For the text-containing cell, return its midpoint in (X, Y) coordinate format. 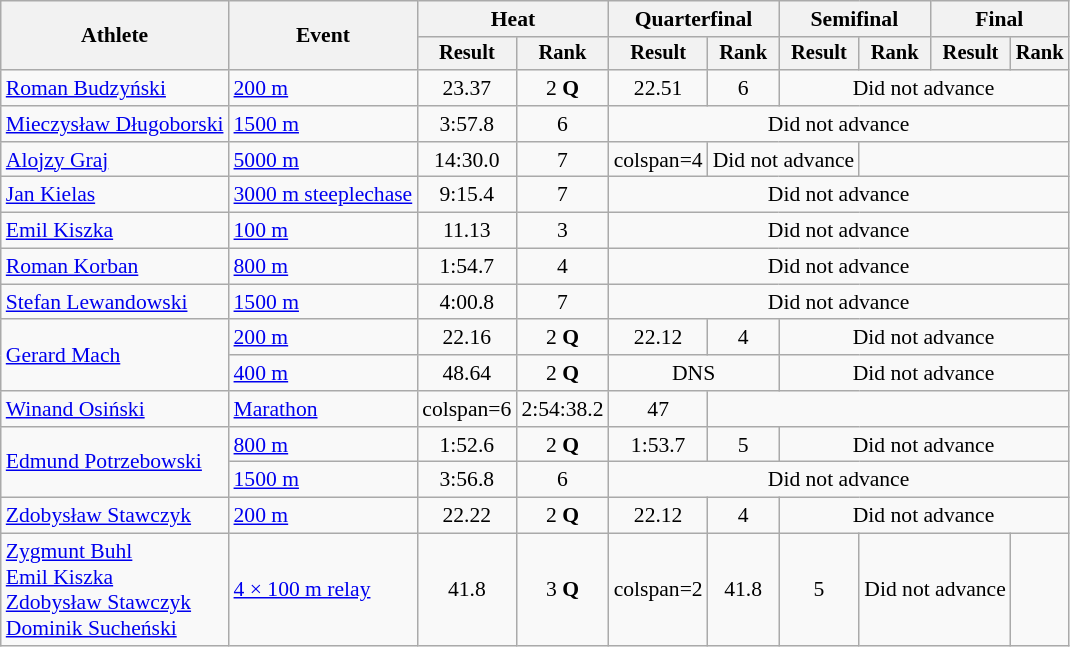
Quarterfinal (694, 19)
Jan Kielas (115, 195)
22.22 (466, 516)
3 (562, 231)
Heat (512, 19)
3:57.8 (466, 124)
Stefan Lewandowski (115, 302)
22.51 (658, 88)
11.13 (466, 231)
22.16 (466, 338)
3000 m steeplechase (324, 195)
23.37 (466, 88)
48.64 (466, 373)
Athlete (115, 36)
3:56.8 (466, 480)
Gerard Mach (115, 356)
Final (999, 19)
colspan=2 (658, 590)
1:52.6 (466, 445)
4:00.8 (466, 302)
Semifinal (855, 19)
2:54:38.2 (562, 409)
Zygmunt BuhlEmil KiszkaZdobysław StawczykDominik Sucheński (115, 590)
5000 m (324, 160)
Marathon (324, 409)
9:15.4 (466, 195)
400 m (324, 373)
Emil Kiszka (115, 231)
DNS (694, 373)
colspan=6 (466, 409)
Mieczysław Długoborski (115, 124)
colspan=4 (658, 160)
4 × 100 m relay (324, 590)
Edmund Potrzebowski (115, 462)
3 Q (562, 590)
47 (658, 409)
Alojzy Graj (115, 160)
14:30.0 (466, 160)
1:54.7 (466, 267)
1:53.7 (658, 445)
Winand Osiński (115, 409)
Roman Korban (115, 267)
Event (324, 36)
Zdobysław Stawczyk (115, 516)
100 m (324, 231)
Roman Budzyński (115, 88)
